For the text-containing cell, return its midpoint in [x, y] coordinate format. 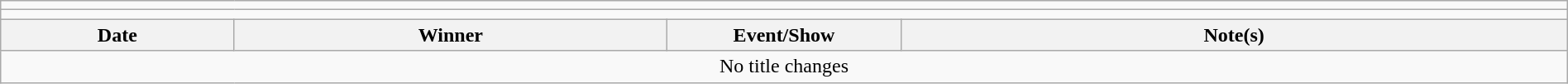
Date [117, 35]
Note(s) [1234, 35]
No title changes [784, 67]
Event/Show [784, 35]
Winner [451, 35]
